Provide the [X, Y] coordinate of the cell's center where the given text is located.  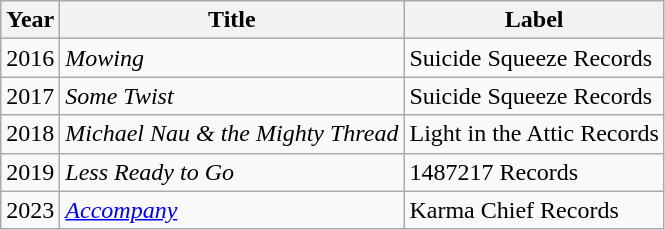
2019 [30, 172]
1487217 Records [534, 172]
Year [30, 20]
Accompany [232, 210]
Title [232, 20]
Michael Nau & the Mighty Thread [232, 134]
Label [534, 20]
2017 [30, 96]
Some Twist [232, 96]
2023 [30, 210]
Karma Chief Records [534, 210]
2018 [30, 134]
Mowing [232, 58]
Less Ready to Go [232, 172]
Light in the Attic Records [534, 134]
2016 [30, 58]
